Find where the given text appears and provide that cell's center as [X, Y] coordinate. 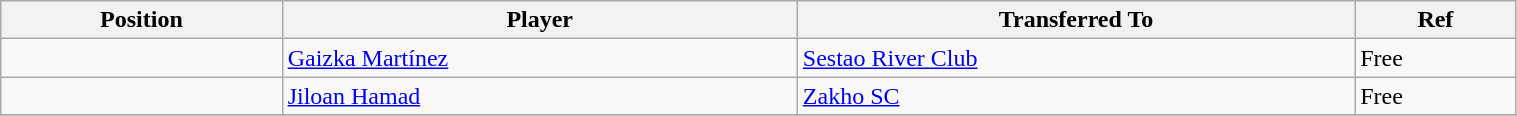
Jiloan Hamad [540, 96]
Zakho SC [1076, 96]
Player [540, 20]
Position [142, 20]
Ref [1436, 20]
Sestao River Club [1076, 58]
Transferred To [1076, 20]
Gaizka Martínez [540, 58]
